Determine the [X, Y] coordinate at the center of the cell enclosing the given text.  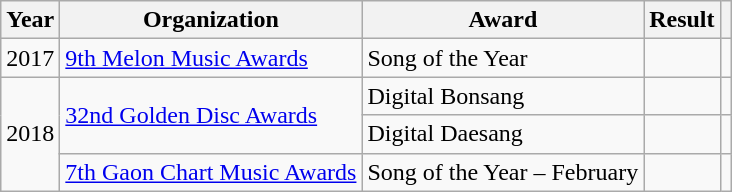
Song of the Year – February [503, 172]
9th Melon Music Awards [211, 58]
Organization [211, 20]
2017 [30, 58]
Song of the Year [503, 58]
Result [682, 20]
Year [30, 20]
32nd Golden Disc Awards [211, 115]
2018 [30, 134]
Award [503, 20]
7th Gaon Chart Music Awards [211, 172]
Digital Bonsang [503, 96]
Digital Daesang [503, 134]
